Determine the [x, y] coordinate at the center of the cell enclosing the given text.  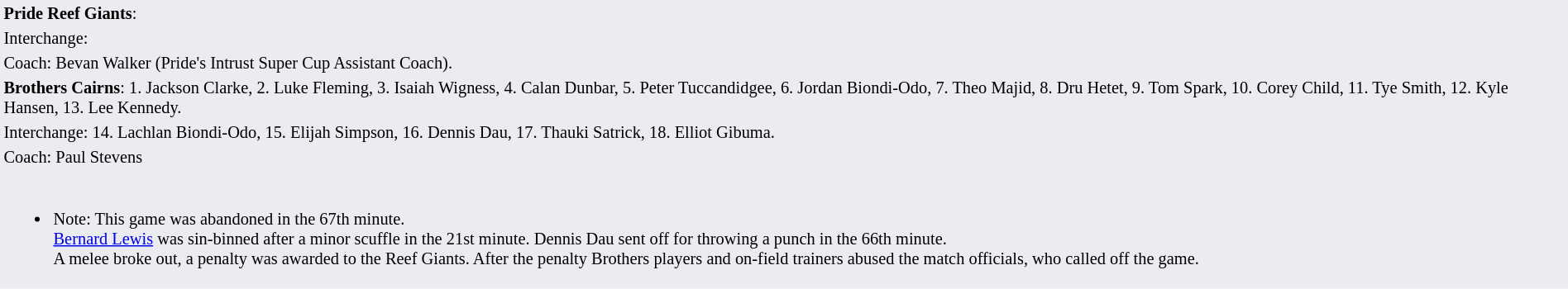
Coach: Paul Stevens [784, 157]
Coach: Bevan Walker (Pride's Intrust Super Cup Assistant Coach). [784, 63]
Interchange: 14. Lachlan Biondi-Odo, 15. Elijah Simpson, 16. Dennis Dau, 17. Thauki Satrick, 18. Elliot Gibuma. [784, 132]
Pride Reef Giants: [784, 13]
Interchange: [784, 38]
